Pinpoint the cell where the given text exists, returning its [x, y] midpoint coordinate. 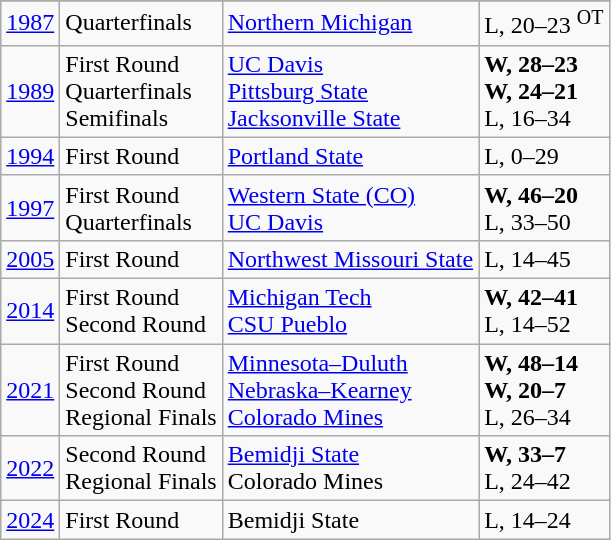
W, 42–41L, 14–52 [544, 312]
Northwest Missouri State [350, 259]
2022 [30, 468]
W, 46–20L, 33–50 [544, 208]
L, 14–45 [544, 259]
UC DavisPittsburg StateJacksonville State [350, 91]
First RoundSecond Round [141, 312]
Northern Michigan [350, 24]
L, 14–24 [544, 520]
Second RoundRegional Finals [141, 468]
L, 20–23 OT [544, 24]
First RoundSecond RoundRegional Finals [141, 390]
Michigan TechCSU Pueblo [350, 312]
2021 [30, 390]
W, 48–14W, 20–7L, 26–34 [544, 390]
Quarterfinals [141, 24]
Western State (CO)UC Davis [350, 208]
1989 [30, 91]
Bemidji State [350, 520]
W, 33–7L, 24–42 [544, 468]
1987 [30, 24]
Bemidji StateColorado Mines [350, 468]
2024 [30, 520]
2014 [30, 312]
Minnesota–DuluthNebraska–KearneyColorado Mines [350, 390]
First RoundQuarterfinalsSemifinals [141, 91]
W, 28–23W, 24–21L, 16–34 [544, 91]
1997 [30, 208]
L, 0–29 [544, 156]
2005 [30, 259]
1994 [30, 156]
Portland State [350, 156]
First RoundQuarterfinals [141, 208]
